Determine the (x, y) coordinate at the center of the cell enclosing the given text.  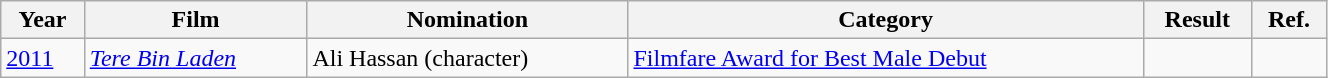
Category (886, 20)
Ali Hassan (character) (468, 58)
Film (196, 20)
Nomination (468, 20)
Tere Bin Laden (196, 58)
2011 (43, 58)
Filmfare Award for Best Male Debut (886, 58)
Year (43, 20)
Result (1197, 20)
Ref. (1288, 20)
